Find where the given text appears and provide that cell's center as (x, y) coordinate. 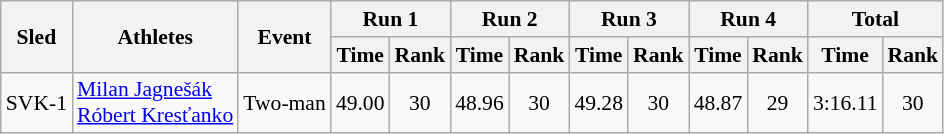
Run 1 (390, 19)
49.28 (598, 102)
49.00 (360, 102)
Two-man (284, 102)
48.87 (718, 102)
29 (778, 102)
Run 3 (628, 19)
Run 2 (510, 19)
48.96 (480, 102)
Run 4 (748, 19)
Sled (36, 36)
3:16.11 (846, 102)
SVK-1 (36, 102)
Total (876, 19)
Event (284, 36)
Milan JagnešákRóbert Kresťanko (155, 102)
Athletes (155, 36)
